Capture the cell that displays the provided text and extract its [X, Y] central coordinate. 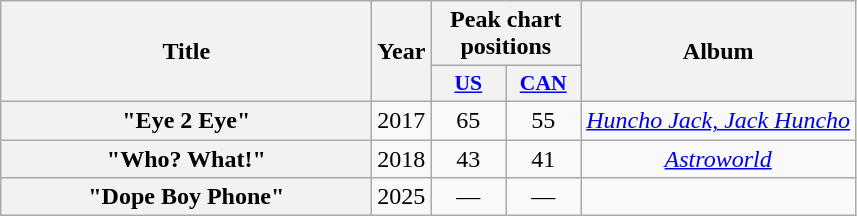
Astroworld [718, 159]
55 [544, 120]
41 [544, 159]
"Eye 2 Eye" [186, 120]
Peak chart positions [506, 34]
Title [186, 52]
43 [468, 159]
2017 [402, 120]
"Dope Boy Phone" [186, 197]
Huncho Jack, Jack Huncho [718, 120]
Year [402, 52]
2025 [402, 197]
CAN [544, 84]
"Who? What!" [186, 159]
Album [718, 52]
US [468, 84]
2018 [402, 159]
65 [468, 120]
